Search for the cell housing the specified text and yield its [x, y] center coordinate. 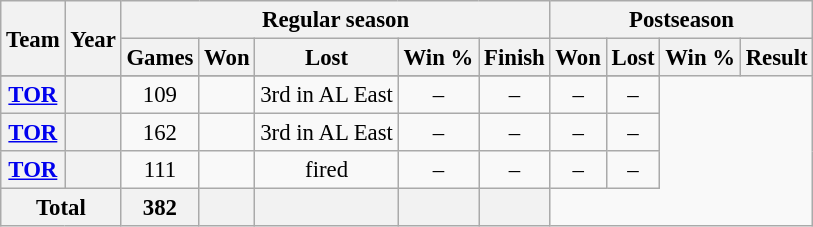
Regular season [336, 20]
111 [160, 170]
Games [160, 58]
Finish [514, 58]
Postseason [682, 20]
Result [776, 58]
382 [160, 208]
109 [160, 95]
162 [160, 133]
Team [33, 38]
Total [61, 208]
Year [93, 38]
fired [326, 170]
